Return (x, y) of the center of cell containing provided text 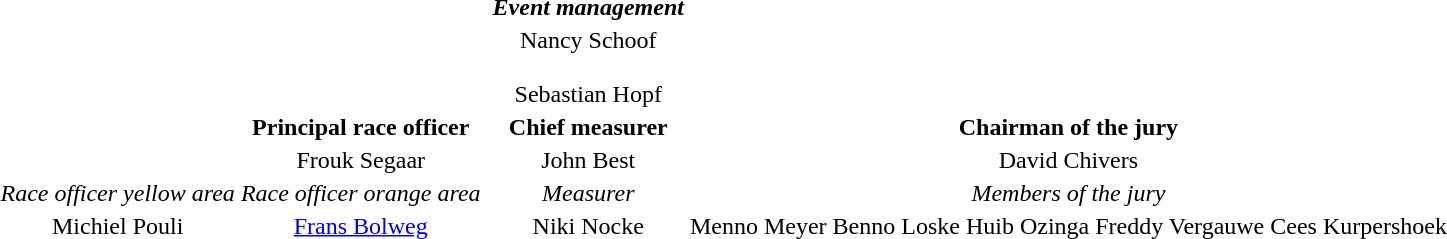
Principal race officer (360, 127)
Race officer orange area (360, 193)
Chief measurer (588, 127)
Nancy Schoof Sebastian Hopf (588, 67)
Measurer (588, 193)
Frouk Segaar (360, 160)
John Best (588, 160)
